Identify which cell holds the provided text, then report its (x, y) central coordinate. 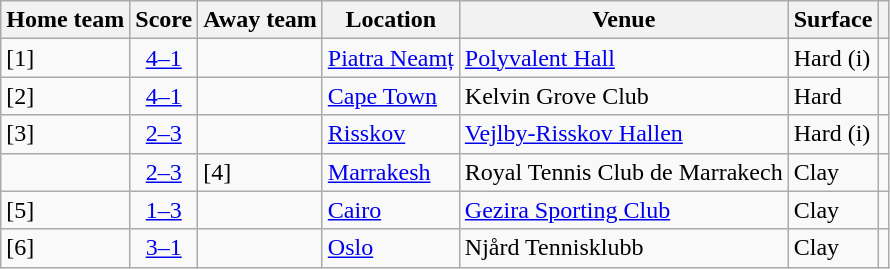
Oslo (390, 248)
Piatra Neamț (390, 58)
[2] (66, 96)
Cairo (390, 210)
[6] (66, 248)
Score (164, 20)
3–1 (164, 248)
Marrakesh (390, 172)
Gezira Sporting Club (624, 210)
Hard (833, 96)
Location (390, 20)
[5] (66, 210)
Vejlby-Risskov Hallen (624, 134)
[3] (66, 134)
[4] (260, 172)
1–3 (164, 210)
Royal Tennis Club de Marrakech (624, 172)
Njård Tennisklubb (624, 248)
Cape Town (390, 96)
Away team (260, 20)
Home team (66, 20)
Risskov (390, 134)
Kelvin Grove Club (624, 96)
[1] (66, 58)
Venue (624, 20)
Surface (833, 20)
Polyvalent Hall (624, 58)
